Return the (x, y) coordinate for the center point of the cell that contains the specified text.  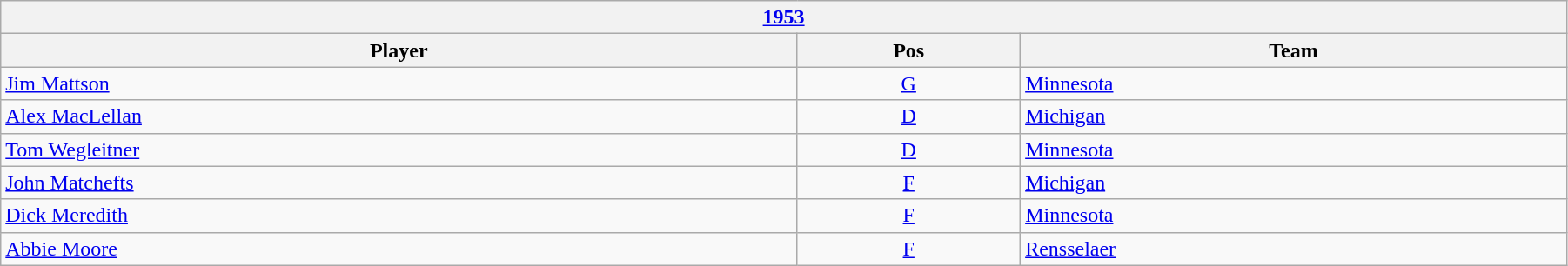
1953 (784, 17)
John Matchefts (399, 183)
Team (1294, 50)
Jim Mattson (399, 83)
G (908, 83)
Pos (908, 50)
Alex MacLellan (399, 116)
Tom Wegleitner (399, 150)
Abbie Moore (399, 249)
Player (399, 50)
Rensselaer (1294, 249)
Dick Meredith (399, 216)
